Output the (X, Y) coordinate of the center of the cell containing the given text.  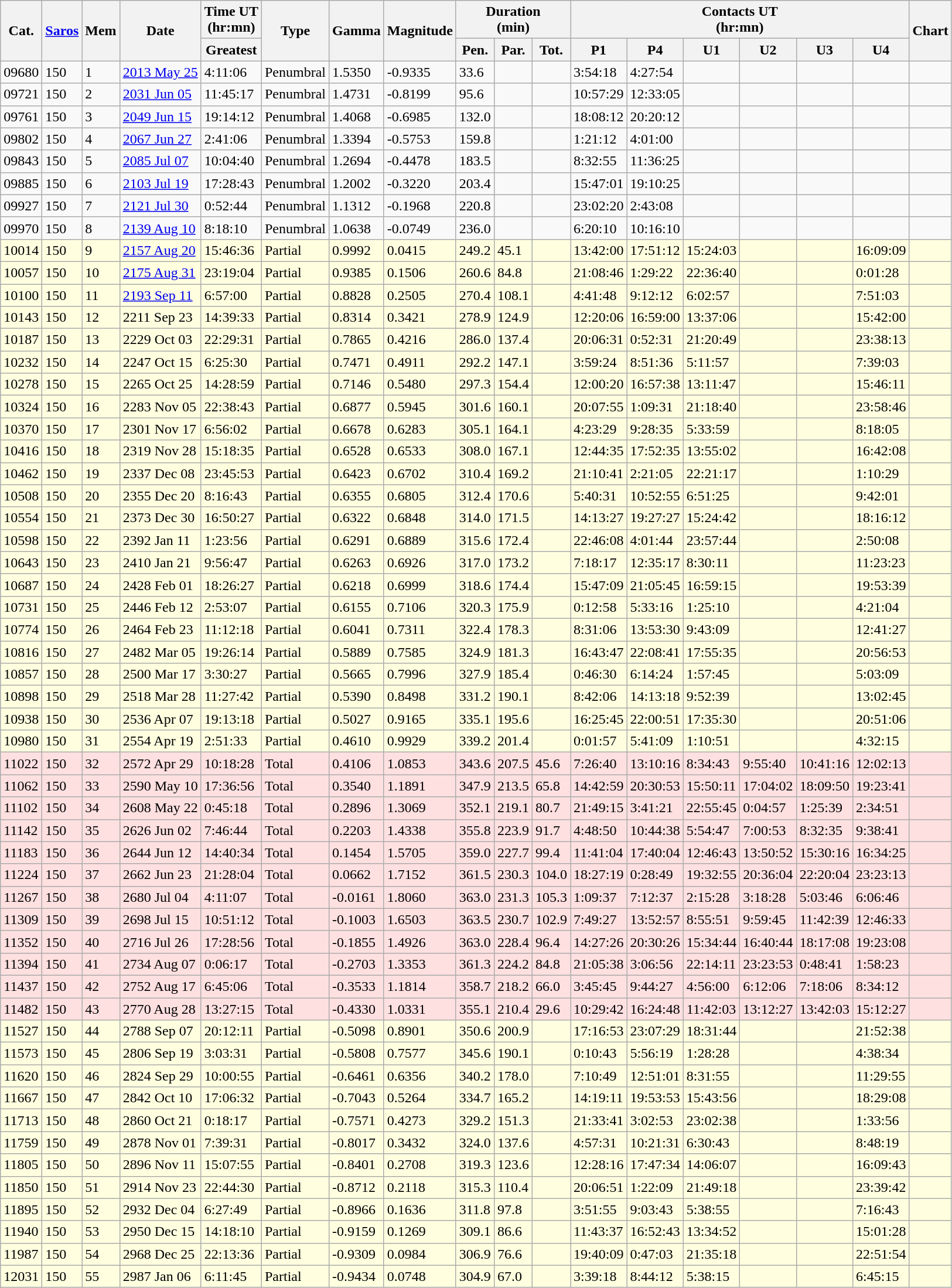
-0.9159 (357, 1232)
10857 (21, 674)
314.0 (475, 518)
17:35:30 (711, 719)
Cat. (21, 30)
1.4926 (419, 942)
42 (101, 986)
335.1 (475, 719)
15:43:56 (711, 1098)
0.5264 (419, 1098)
15:07:55 (231, 1165)
7:51:03 (881, 295)
7:46:44 (231, 830)
19:27:27 (655, 518)
0:28:49 (655, 875)
201.4 (513, 741)
-0.1968 (419, 206)
2716 Jul 26 (161, 942)
25 (101, 607)
8:51:36 (655, 362)
12:20:06 (599, 318)
-0.8401 (357, 1165)
11987 (21, 1254)
19:53:39 (881, 585)
2193 Sep 11 (161, 295)
11573 (21, 1054)
301.6 (475, 407)
1:21:12 (599, 139)
181.3 (513, 652)
Gamma (357, 30)
17:16:53 (599, 1031)
12:46:33 (881, 919)
2 (101, 94)
358.7 (475, 986)
16:24:48 (655, 1008)
17:55:35 (711, 652)
11895 (21, 1209)
8:48:19 (881, 1143)
2410 Jan 21 (161, 563)
236.0 (475, 228)
11224 (21, 875)
0:01:28 (881, 272)
10143 (21, 318)
15:30:16 (824, 853)
2049 Jun 15 (161, 117)
11:29:55 (881, 1076)
16:43:47 (599, 652)
10:00:55 (231, 1076)
11183 (21, 853)
16 (101, 407)
8:42:06 (599, 697)
1:09:37 (599, 897)
97.8 (513, 1209)
8:18:05 (881, 429)
2103 Jul 19 (161, 183)
-0.0161 (357, 897)
169.2 (513, 473)
2:43:08 (655, 206)
4:21:04 (881, 607)
1.2002 (357, 183)
3:45:45 (599, 986)
13:02:45 (881, 697)
16:57:38 (655, 384)
52 (101, 1209)
0:45:18 (231, 808)
14:39:33 (231, 318)
22:36:40 (711, 272)
0.6423 (357, 473)
219.1 (513, 808)
10554 (21, 518)
20 (101, 496)
34 (101, 808)
3:03:31 (231, 1054)
361.5 (475, 875)
1.1814 (419, 986)
2788 Sep 07 (161, 1031)
11713 (21, 1120)
-0.8017 (357, 1143)
65.8 (551, 786)
210.4 (513, 1008)
14:40:34 (231, 853)
4:01:00 (655, 139)
9:42:01 (881, 496)
2590 May 10 (161, 786)
0.1506 (419, 272)
270.4 (475, 295)
4:11:06 (231, 72)
0:01:57 (599, 741)
6:11:45 (231, 1276)
13:50:52 (768, 853)
1:10:29 (881, 473)
0.1269 (419, 1232)
15:24:03 (711, 250)
16:42:08 (881, 451)
11352 (21, 942)
13:53:30 (655, 629)
6:45:15 (881, 1276)
10057 (21, 272)
33 (101, 786)
0:47:03 (655, 1254)
6:06:46 (881, 897)
20:51:06 (881, 719)
1.1312 (357, 206)
1.4338 (419, 830)
2:50:08 (881, 540)
Greatest (231, 50)
-0.9309 (357, 1254)
1:29:22 (655, 272)
3:54:18 (599, 72)
37 (101, 875)
U2 (768, 50)
13 (101, 340)
21:05:38 (599, 964)
Duration(min) (513, 20)
1.7152 (419, 875)
1.5705 (419, 853)
8:31:55 (711, 1076)
0:10:43 (599, 1054)
0.7996 (419, 674)
2644 Jun 12 (161, 853)
-0.5098 (357, 1031)
13:52:57 (655, 919)
19:23:08 (881, 942)
2914 Nov 23 (161, 1187)
21:52:38 (881, 1031)
21:49:15 (599, 808)
13:12:27 (768, 1008)
0.1454 (357, 853)
10187 (21, 340)
0:06:17 (231, 964)
0.6533 (419, 451)
-0.7571 (357, 1120)
0.6291 (357, 540)
5:03:09 (881, 674)
11:36:25 (655, 161)
-0.3533 (357, 986)
3:06:56 (655, 964)
13:11:47 (711, 384)
0.2203 (357, 830)
6:56:02 (231, 429)
20:30:53 (655, 786)
2752 Aug 17 (161, 986)
1:57:45 (711, 674)
167.1 (513, 451)
1:10:51 (711, 741)
15 (101, 384)
174.4 (513, 585)
6:20:10 (599, 228)
345.6 (475, 1054)
19:23:41 (881, 786)
1.8060 (419, 897)
2536 Apr 07 (161, 719)
47 (101, 1098)
8:34:12 (881, 986)
22:38:43 (231, 407)
22:29:31 (231, 340)
11 (101, 295)
108.1 (513, 295)
23:07:29 (655, 1031)
22:20:04 (824, 875)
0.6678 (357, 429)
5:56:19 (655, 1054)
-0.5753 (419, 139)
0.7865 (357, 340)
2:41:06 (231, 139)
339.2 (475, 741)
2950 Dec 15 (161, 1232)
10:41:16 (824, 764)
0.2896 (357, 808)
16:25:45 (599, 719)
16:50:27 (231, 518)
31 (101, 741)
0.7106 (419, 607)
9:52:39 (711, 697)
9:56:47 (231, 563)
0:48:41 (824, 964)
11394 (21, 964)
12:51:01 (655, 1076)
359.0 (475, 853)
3:41:21 (655, 808)
11940 (21, 1232)
1:25:39 (824, 808)
29 (101, 697)
10:52:55 (655, 496)
14:28:59 (231, 384)
0.5480 (419, 384)
76.6 (513, 1254)
23 (101, 563)
09802 (21, 139)
312.4 (475, 496)
0.6322 (357, 518)
-0.9434 (357, 1276)
2428 Feb 01 (161, 585)
11:27:42 (231, 697)
18:17:08 (824, 942)
1.4731 (357, 94)
132.0 (475, 117)
183.5 (475, 161)
170.6 (513, 496)
23:57:44 (711, 540)
318.6 (475, 585)
0.9929 (419, 741)
49 (101, 1143)
0.7471 (357, 362)
11850 (21, 1187)
324.0 (475, 1143)
6:51:25 (711, 496)
2355 Dec 20 (161, 496)
7:18:17 (599, 563)
40 (101, 942)
23:58:46 (881, 407)
18:27:19 (599, 875)
2229 Oct 03 (161, 340)
6:45:06 (231, 986)
4:48:50 (599, 830)
2121 Jul 30 (161, 206)
3:51:55 (599, 1209)
20:06:31 (599, 340)
297.3 (475, 384)
343.6 (475, 764)
0.6155 (357, 607)
11022 (21, 764)
137.6 (513, 1143)
16:59:15 (711, 585)
-0.4478 (419, 161)
320.3 (475, 607)
311.8 (475, 1209)
2968 Dec 25 (161, 1254)
21:20:49 (711, 340)
20:07:55 (599, 407)
10:29:42 (599, 1008)
7:49:27 (599, 919)
15:47:09 (599, 585)
1.3394 (357, 139)
315.6 (475, 540)
0.6356 (419, 1076)
11805 (21, 1165)
306.9 (475, 1254)
7:16:43 (881, 1209)
09885 (21, 183)
14:42:59 (599, 786)
1.6503 (419, 919)
21:28:04 (231, 875)
09843 (21, 161)
11267 (21, 897)
230.7 (513, 919)
2247 Oct 15 (161, 362)
51 (101, 1187)
8:32:35 (824, 830)
Saros (62, 30)
23:38:13 (881, 340)
315.3 (475, 1187)
09761 (21, 117)
22:00:51 (655, 719)
2734 Aug 07 (161, 964)
195.6 (513, 719)
304.9 (475, 1276)
10898 (21, 697)
292.2 (475, 362)
18:31:44 (711, 1031)
43 (101, 1008)
9:59:45 (768, 919)
2770 Aug 28 (161, 1008)
19:40:09 (599, 1254)
11102 (21, 808)
11:41:04 (599, 853)
11:42:39 (824, 919)
17:28:56 (231, 942)
2518 Mar 28 (161, 697)
0:04:57 (768, 808)
33.6 (475, 72)
2446 Feb 12 (161, 607)
17:28:43 (231, 183)
96.4 (551, 942)
22:46:08 (599, 540)
8:32:55 (599, 161)
3:39:18 (599, 1276)
1:22:09 (655, 1187)
-0.9335 (419, 72)
2662 Jun 23 (161, 875)
29.6 (551, 1008)
10774 (21, 629)
10232 (21, 362)
0.0748 (419, 1276)
4:38:34 (881, 1054)
18 (101, 451)
352.1 (475, 808)
6 (101, 183)
10370 (21, 429)
2157 Aug 20 (161, 250)
4:32:15 (881, 741)
6:27:49 (231, 1209)
11:42:03 (711, 1008)
4:56:00 (711, 986)
0.8314 (357, 318)
10816 (21, 652)
0.5889 (357, 652)
11:23:23 (881, 563)
18:29:08 (881, 1098)
2:21:05 (655, 473)
308.0 (475, 451)
2392 Jan 11 (161, 540)
102.9 (551, 919)
-0.1003 (357, 919)
0.2118 (419, 1187)
203.4 (475, 183)
17:52:35 (655, 451)
Mem (101, 30)
45.1 (513, 250)
09680 (21, 72)
20:56:53 (881, 652)
0.3432 (419, 1143)
13:34:52 (711, 1232)
7 (101, 206)
0.6283 (419, 429)
-0.3220 (419, 183)
14:13:18 (655, 697)
2301 Nov 17 (161, 429)
15:12:27 (881, 1008)
2319 Nov 28 (161, 451)
0.2505 (419, 295)
4:57:31 (599, 1143)
5:03:46 (824, 897)
327.9 (475, 674)
19:32:55 (711, 875)
09721 (21, 94)
310.4 (475, 473)
66.0 (551, 986)
16:40:44 (768, 942)
46 (101, 1076)
12:02:13 (881, 764)
53 (101, 1232)
Type (295, 30)
26 (101, 629)
21:49:18 (711, 1187)
11:45:17 (231, 94)
0.9385 (357, 272)
305.1 (475, 429)
16:52:43 (655, 1232)
361.3 (475, 964)
19:26:14 (231, 652)
12:35:17 (655, 563)
3 (101, 117)
1:25:10 (711, 607)
-0.4330 (357, 1008)
22:51:54 (881, 1254)
44 (101, 1031)
45 (101, 1054)
12:44:35 (599, 451)
20:36:04 (768, 875)
14:18:10 (231, 1232)
12031 (21, 1276)
2139 Aug 10 (161, 228)
36 (101, 853)
10:16:10 (655, 228)
80.7 (551, 808)
5:33:59 (711, 429)
8:16:43 (231, 496)
7:00:53 (768, 830)
91.7 (551, 830)
23:02:38 (711, 1120)
15:50:11 (711, 786)
0.7585 (419, 652)
11437 (21, 986)
1.0853 (419, 764)
2085 Jul 07 (161, 161)
99.4 (551, 853)
2698 Jul 15 (161, 919)
5:54:47 (711, 830)
U3 (824, 50)
218.2 (513, 986)
19:14:12 (231, 117)
22:44:30 (231, 1187)
7:12:37 (655, 897)
0.4911 (419, 362)
1.3353 (419, 964)
1.3069 (419, 808)
6:25:30 (231, 362)
14:27:26 (599, 942)
110.4 (513, 1187)
260.6 (475, 272)
104.0 (551, 875)
22 (101, 540)
2896 Nov 11 (161, 1165)
0.0415 (419, 250)
11759 (21, 1143)
0.6041 (357, 629)
17:06:32 (231, 1098)
20:30:26 (655, 942)
10:04:40 (231, 161)
0.3421 (419, 318)
151.3 (513, 1120)
8:55:51 (711, 919)
0:12:58 (599, 607)
2:15:28 (711, 897)
124.9 (513, 318)
7:39:31 (231, 1143)
8:34:43 (711, 764)
2283 Nov 05 (161, 407)
0.5945 (419, 407)
17 (101, 429)
164.1 (513, 429)
2:34:51 (881, 808)
0.1636 (419, 1209)
-0.8966 (357, 1209)
Pen. (475, 50)
14 (101, 362)
11667 (21, 1098)
11:12:18 (231, 629)
8:31:06 (599, 629)
5:11:57 (711, 362)
137.4 (513, 340)
1:09:31 (655, 407)
86.6 (513, 1232)
10508 (21, 496)
12:00:20 (599, 384)
223.9 (513, 830)
309.1 (475, 1232)
13:27:15 (231, 1008)
178.0 (513, 1076)
16:09:09 (881, 250)
331.2 (475, 697)
340.2 (475, 1076)
-0.0749 (419, 228)
0.6877 (357, 407)
9:55:40 (768, 764)
228.4 (513, 942)
4 (101, 139)
123.6 (513, 1165)
24 (101, 585)
50 (101, 1165)
12:33:05 (655, 94)
38 (101, 897)
9:03:43 (655, 1209)
15:24:42 (711, 518)
Contacts UT(hr:mn) (740, 20)
-0.8199 (419, 94)
9:44:27 (655, 986)
0.7146 (357, 384)
224.2 (513, 964)
1 (101, 72)
0.5665 (357, 674)
18:26:27 (231, 585)
10:57:29 (599, 94)
-0.7043 (357, 1098)
2824 Sep 29 (161, 1076)
28 (101, 674)
15:46:36 (231, 250)
1.0331 (419, 1008)
1:28:28 (711, 1054)
0.6218 (357, 585)
54 (101, 1254)
23:23:53 (768, 964)
21:10:41 (599, 473)
55 (101, 1276)
249.2 (475, 250)
230.3 (513, 875)
-0.6985 (419, 117)
17:47:34 (655, 1165)
20:06:51 (599, 1187)
355.8 (475, 830)
30 (101, 719)
5:33:16 (655, 607)
0:52:44 (231, 206)
13:37:06 (711, 318)
319.3 (475, 1165)
8:18:10 (231, 228)
Date (161, 30)
2067 Jun 27 (161, 139)
21:18:40 (711, 407)
2211 Sep 23 (161, 318)
172.4 (513, 540)
1.2694 (357, 161)
4:11:07 (231, 897)
-0.8712 (357, 1187)
0.8498 (419, 697)
U4 (881, 50)
22:55:45 (711, 808)
9:12:12 (655, 295)
2608 May 22 (161, 808)
10980 (21, 741)
6:14:24 (655, 674)
21 (101, 518)
165.2 (513, 1098)
35 (101, 830)
154.4 (513, 384)
0:52:31 (655, 340)
10:21:31 (655, 1143)
8:30:11 (711, 563)
16:59:00 (655, 318)
9:38:41 (881, 830)
22:13:36 (231, 1254)
175.9 (513, 607)
0.5027 (357, 719)
1:58:23 (881, 964)
17:51:12 (655, 250)
14:19:11 (599, 1098)
10462 (21, 473)
10324 (21, 407)
0.9165 (419, 719)
171.5 (513, 518)
Par. (513, 50)
5:40:31 (599, 496)
0.4216 (419, 340)
-0.5808 (357, 1054)
Magnitude (419, 30)
213.5 (513, 786)
3:02:53 (655, 1120)
23:39:42 (881, 1187)
15:46:11 (881, 384)
0.8901 (419, 1031)
1.1891 (419, 786)
21:35:18 (711, 1254)
160.1 (513, 407)
16:34:25 (881, 853)
1.0638 (357, 228)
7:39:03 (881, 362)
10:18:28 (231, 764)
0.6355 (357, 496)
0.9992 (357, 250)
3:59:24 (599, 362)
7:10:49 (599, 1076)
12 (101, 318)
17:04:02 (768, 786)
15:34:44 (711, 942)
0.6528 (357, 451)
18:08:12 (599, 117)
231.3 (513, 897)
19 (101, 473)
11620 (21, 1076)
2932 Dec 04 (161, 1209)
21:05:45 (655, 585)
2500 Mar 17 (161, 674)
4:27:54 (655, 72)
0.4610 (357, 741)
2175 Aug 31 (161, 272)
185.4 (513, 674)
-0.6461 (357, 1076)
P1 (599, 50)
39 (101, 919)
2464 Feb 23 (161, 629)
0.2708 (419, 1165)
9:28:35 (655, 429)
0.7577 (419, 1054)
2987 Jan 06 (161, 1276)
7:18:06 (824, 986)
317.0 (475, 563)
Tot. (551, 50)
0.4273 (419, 1120)
0.0984 (419, 1254)
10687 (21, 585)
159.8 (475, 139)
5:41:09 (655, 741)
0.6926 (419, 563)
P4 (655, 50)
178.3 (513, 629)
67.0 (513, 1276)
13:42:00 (599, 250)
14:06:07 (711, 1165)
11142 (21, 830)
2806 Sep 19 (161, 1054)
12:28:16 (599, 1165)
6:30:43 (711, 1143)
15:47:01 (599, 183)
-0.2703 (357, 964)
3:30:27 (231, 674)
13:42:03 (824, 1008)
11062 (21, 786)
Time UT(hr:mn) (231, 20)
2878 Nov 01 (161, 1143)
2373 Dec 30 (161, 518)
5:38:55 (711, 1209)
09970 (21, 228)
6:57:00 (231, 295)
2:51:33 (231, 741)
147.1 (513, 362)
278.9 (475, 318)
12:46:43 (711, 853)
18:16:12 (881, 518)
207.5 (513, 764)
2626 Jun 02 (161, 830)
12:41:27 (881, 629)
324.9 (475, 652)
10278 (21, 384)
227.7 (513, 853)
2337 Dec 08 (161, 473)
14:13:27 (599, 518)
0.8828 (357, 295)
17:36:56 (231, 786)
17:40:04 (655, 853)
8:44:12 (655, 1276)
20:12:11 (231, 1031)
9 (101, 250)
11:43:37 (599, 1232)
0:46:30 (599, 674)
2860 Oct 21 (161, 1120)
09927 (21, 206)
1:33:56 (881, 1120)
32 (101, 764)
105.3 (551, 897)
41 (101, 964)
10416 (21, 451)
220.8 (475, 206)
10598 (21, 540)
2265 Oct 25 (161, 384)
355.1 (475, 1008)
15:01:28 (881, 1232)
19:10:25 (655, 183)
329.2 (475, 1120)
350.6 (475, 1031)
11527 (21, 1031)
1:23:56 (231, 540)
16:09:43 (881, 1165)
286.0 (475, 340)
7:26:40 (599, 764)
10:51:12 (231, 919)
22:14:11 (711, 964)
0.5390 (357, 697)
10938 (21, 719)
10731 (21, 607)
10100 (21, 295)
27 (101, 652)
2482 Mar 05 (161, 652)
45.6 (551, 764)
2680 Jul 04 (161, 897)
U1 (711, 50)
334.7 (475, 1098)
2554 Apr 19 (161, 741)
95.6 (475, 94)
2:53:07 (231, 607)
1.4068 (357, 117)
0.6889 (419, 540)
0.4106 (357, 764)
0:18:17 (231, 1120)
2031 Jun 05 (161, 94)
21:33:41 (599, 1120)
0.7311 (419, 629)
4:23:29 (599, 429)
23:02:20 (599, 206)
48 (101, 1120)
19:53:53 (655, 1098)
6:12:06 (768, 986)
200.9 (513, 1031)
0.0662 (357, 875)
6:02:57 (711, 295)
363.5 (475, 919)
3:18:28 (768, 897)
0.6999 (419, 585)
1.5350 (357, 72)
173.2 (513, 563)
20:20:12 (655, 117)
19:13:18 (231, 719)
22:08:41 (655, 652)
15:18:35 (231, 451)
11482 (21, 1008)
0.3540 (357, 786)
Chart (930, 30)
2572 Apr 29 (161, 764)
22:21:17 (711, 473)
0.6848 (419, 518)
23:45:53 (231, 473)
10:44:38 (655, 830)
347.9 (475, 786)
4:01:44 (655, 540)
2013 May 25 (161, 72)
21:08:46 (599, 272)
11309 (21, 919)
10643 (21, 563)
0.6805 (419, 496)
-0.1855 (357, 942)
0.6702 (419, 473)
322.4 (475, 629)
23:23:13 (881, 875)
5:38:15 (711, 1276)
4:41:48 (599, 295)
5 (101, 161)
10 (101, 272)
2842 Oct 10 (161, 1098)
8 (101, 228)
15:42:00 (881, 318)
9:43:09 (711, 629)
18:09:50 (824, 786)
23:19:04 (231, 272)
13:10:16 (655, 764)
10014 (21, 250)
13:55:02 (711, 451)
0.6263 (357, 563)
